Detect which cell encompasses the target text, then output its (x, y) center coordinate. 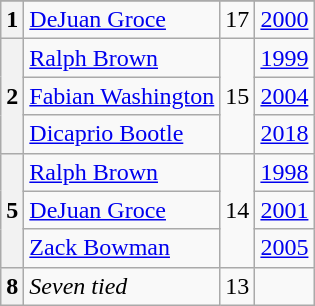
8 (12, 286)
13 (238, 286)
14 (238, 210)
Seven tied (122, 286)
2005 (284, 248)
1999 (284, 58)
Dicaprio Bootle (122, 134)
2018 (284, 134)
Fabian Washington (122, 96)
1998 (284, 172)
2 (12, 96)
2000 (284, 20)
17 (238, 20)
2004 (284, 96)
2001 (284, 210)
Zack Bowman (122, 248)
15 (238, 96)
5 (12, 210)
1 (12, 20)
